Determine the (X, Y) coordinate at the center of the cell enclosing the given text.  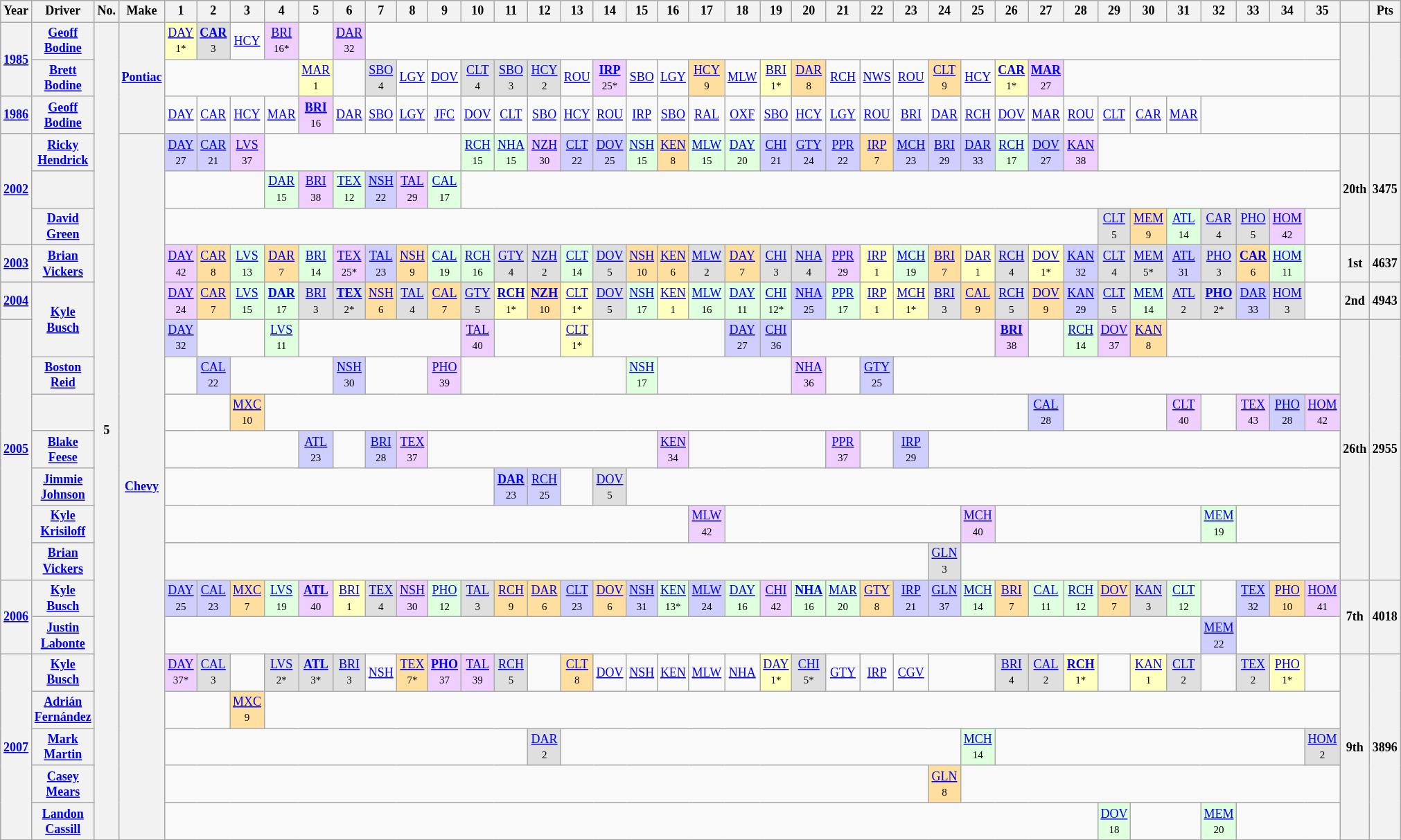
NHA16 (809, 598)
IRP25* (610, 78)
ATL31 (1183, 264)
BRI (911, 115)
14 (610, 11)
OXF (743, 115)
PHO1* (1287, 672)
Kyle Krisiloff (62, 524)
MLW15 (707, 152)
RCH4 (1012, 264)
21 (843, 11)
BRI14 (316, 264)
33 (1253, 11)
RCH12 (1081, 598)
NSH22 (381, 190)
CLT8 (576, 672)
BRI29 (945, 152)
LVS15 (247, 301)
PPR29 (843, 264)
Landon Cassill (62, 821)
ATL2 (1183, 301)
PHO39 (445, 375)
2006 (17, 616)
CAL23 (213, 598)
MLW24 (707, 598)
4018 (1386, 616)
JFC (445, 115)
4637 (1386, 264)
BRI28 (381, 449)
MCH19 (911, 264)
7th (1355, 616)
CAR6 (1253, 264)
CAL7 (445, 301)
DAY16 (743, 598)
31 (1183, 11)
DAR1 (978, 264)
GTY4 (511, 264)
Casey Mears (62, 784)
BRI16 (316, 115)
TAL3 (477, 598)
DOV18 (1114, 821)
TEX12 (349, 190)
2955 (1386, 449)
HCY2 (545, 78)
CAL3 (213, 672)
HOM2 (1322, 747)
Pontiac (141, 78)
2004 (17, 301)
Driver (62, 11)
CAR4 (1219, 226)
DAR6 (545, 598)
NZH30 (545, 152)
LVS2* (281, 672)
KAN8 (1149, 338)
ATL3* (316, 672)
NZH10 (545, 301)
2005 (17, 449)
24 (945, 11)
TAL23 (381, 264)
CLT9 (945, 78)
KAN3 (1149, 598)
TEX43 (1253, 413)
NSH6 (381, 301)
18 (743, 11)
DAY42 (181, 264)
NSH9 (412, 264)
25 (978, 11)
CAL2 (1046, 672)
RCH16 (477, 264)
30 (1149, 11)
Justin Labonte (62, 636)
Ricky Hendrick (62, 152)
NZH2 (545, 264)
Blake Feese (62, 449)
DAR23 (511, 487)
DAR2 (545, 747)
CHI3 (776, 264)
PHO5 (1253, 226)
PHO10 (1287, 598)
11 (511, 11)
TEX2* (349, 301)
KEN13* (673, 598)
Chevy (141, 487)
Make (141, 11)
IRP7 (877, 152)
20 (809, 11)
DAR15 (281, 190)
BRI1* (776, 78)
8 (412, 11)
DOV37 (1114, 338)
CAR3 (213, 41)
27 (1046, 11)
DAY7 (743, 264)
HOM11 (1287, 264)
BRI4 (1012, 672)
KAN29 (1081, 301)
10 (477, 11)
David Green (62, 226)
TEX37 (412, 449)
GLN8 (945, 784)
1985 (17, 60)
DAR32 (349, 41)
3896 (1386, 747)
CAL9 (978, 301)
Jimmie Johnson (62, 487)
PPR22 (843, 152)
32 (1219, 11)
CGV (911, 672)
13 (576, 11)
NHA36 (809, 375)
CLT22 (576, 152)
CAR8 (213, 264)
Boston Reid (62, 375)
TEX7* (412, 672)
CAL19 (445, 264)
TEX32 (1253, 598)
NSH10 (642, 264)
NHA15 (511, 152)
DOV1* (1046, 264)
KEN8 (673, 152)
NHA4 (809, 264)
12 (545, 11)
MCH1* (911, 301)
DAR7 (281, 264)
CAL11 (1046, 598)
RAL (707, 115)
PPR17 (843, 301)
DAY24 (181, 301)
SBO3 (511, 78)
DAY32 (181, 338)
IRP21 (911, 598)
MCH23 (911, 152)
TAL4 (412, 301)
KEN6 (673, 264)
CAR21 (213, 152)
MXC9 (247, 710)
NSH31 (642, 598)
29 (1114, 11)
Adrián Fernández (62, 710)
HOM3 (1287, 301)
2003 (17, 264)
PHO37 (445, 672)
NHA25 (809, 301)
ATL23 (316, 449)
LVS11 (281, 338)
TAL40 (477, 338)
DAY37* (181, 672)
RCH17 (1012, 152)
DAR17 (281, 301)
MAR1 (316, 78)
TAL39 (477, 672)
IRP29 (911, 449)
MEM9 (1149, 226)
KEN (673, 672)
KEN34 (673, 449)
GTY (843, 672)
DAY (181, 115)
RCH9 (511, 598)
1 (181, 11)
BRI1 (349, 598)
35 (1322, 11)
PHO12 (445, 598)
17 (707, 11)
34 (1287, 11)
7 (381, 11)
RCH15 (477, 152)
CLT23 (576, 598)
CLT2 (1183, 672)
CLT40 (1183, 413)
1st (1355, 264)
MEM22 (1219, 636)
20th (1355, 190)
2 (213, 11)
DOV6 (610, 598)
PHO3 (1219, 264)
TEX2 (1253, 672)
PPR37 (843, 449)
KEN1 (673, 301)
RCH25 (545, 487)
28 (1081, 11)
LVS13 (247, 264)
CAL28 (1046, 413)
CHI36 (776, 338)
GTY24 (809, 152)
3 (247, 11)
CLT12 (1183, 598)
HCY9 (707, 78)
ATL14 (1183, 226)
DOV27 (1046, 152)
NSH15 (642, 152)
DAR8 (809, 78)
22 (877, 11)
MEM14 (1149, 301)
MEM19 (1219, 524)
26 (1012, 11)
19 (776, 11)
DOV25 (610, 152)
LVS37 (247, 152)
GTY5 (477, 301)
TEX4 (381, 598)
SBO4 (381, 78)
MAR20 (843, 598)
CAR7 (213, 301)
GLN3 (945, 561)
6 (349, 11)
DOV7 (1114, 598)
4943 (1386, 301)
9 (445, 11)
CHI5* (809, 672)
26th (1355, 449)
CHI12* (776, 301)
CAL17 (445, 190)
2007 (17, 747)
16 (673, 11)
ATL40 (316, 598)
MXC7 (247, 598)
Mark Martin (62, 747)
GLN37 (945, 598)
PHO2* (1219, 301)
HOM41 (1322, 598)
MEM20 (1219, 821)
PHO28 (1287, 413)
CLT14 (576, 264)
MEM5* (1149, 264)
DAY20 (743, 152)
MLW2 (707, 264)
3475 (1386, 190)
KAN32 (1081, 264)
MAR27 (1046, 78)
Pts (1386, 11)
GTY8 (877, 598)
KAN38 (1081, 152)
MCH40 (978, 524)
DAY11 (743, 301)
NHA (743, 672)
DOV9 (1046, 301)
MLW42 (707, 524)
RCH14 (1081, 338)
MLW16 (707, 301)
GTY25 (877, 375)
TEX25* (349, 264)
TAL29 (412, 190)
NWS (877, 78)
CAL22 (213, 375)
BRI16* (281, 41)
2nd (1355, 301)
4 (281, 11)
No. (107, 11)
LVS19 (281, 598)
15 (642, 11)
9th (1355, 747)
KAN1 (1149, 672)
1986 (17, 115)
2002 (17, 190)
CHI21 (776, 152)
Year (17, 11)
DAY25 (181, 598)
23 (911, 11)
MXC10 (247, 413)
Brett Bodine (62, 78)
CAR1* (1012, 78)
CHI42 (776, 598)
